Return (x, y) of the center of cell containing provided text 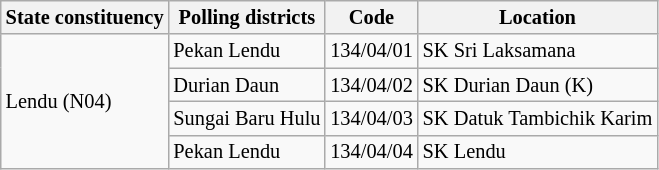
Code (371, 17)
Lendu (N04) (85, 102)
134/04/01 (371, 51)
Sungai Baru Hulu (246, 118)
134/04/02 (371, 85)
Polling districts (246, 17)
SK Lendu (538, 152)
SK Sri Laksamana (538, 51)
Location (538, 17)
SK Datuk Tambichik Karim (538, 118)
Durian Daun (246, 85)
134/04/04 (371, 152)
134/04/03 (371, 118)
State constituency (85, 17)
SK Durian Daun (K) (538, 85)
